Pinpoint the cell where the given text exists, returning its [x, y] midpoint coordinate. 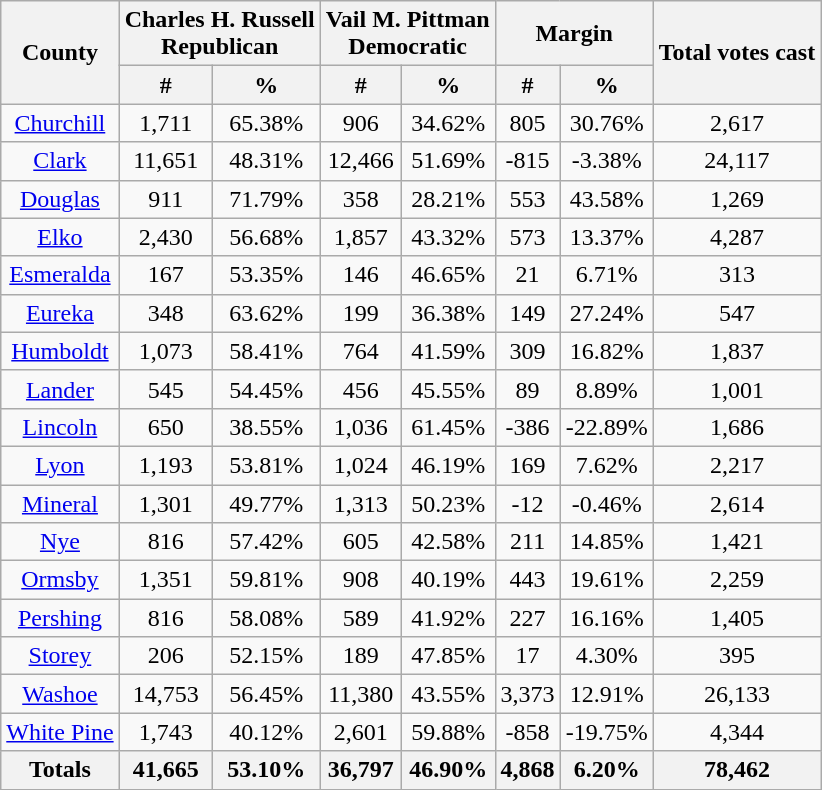
Mineral [60, 503]
56.68% [266, 237]
17 [528, 656]
-0.46% [606, 503]
14,753 [166, 694]
42.58% [448, 542]
1,711 [166, 123]
56.45% [266, 694]
Lincoln [60, 427]
Clark [60, 161]
1,837 [737, 351]
1,743 [166, 732]
59.81% [266, 580]
3,373 [528, 694]
2,617 [737, 123]
14.85% [606, 542]
-3.38% [606, 161]
53.35% [266, 275]
2,217 [737, 465]
189 [360, 656]
71.79% [266, 199]
Humboldt [60, 351]
11,651 [166, 161]
906 [360, 123]
White Pine [60, 732]
395 [737, 656]
Churchill [60, 123]
26,133 [737, 694]
1,036 [360, 427]
Elko [60, 237]
51.69% [448, 161]
43.58% [606, 199]
1,405 [737, 618]
27.24% [606, 313]
169 [528, 465]
78,462 [737, 770]
Storey [60, 656]
Margin [574, 34]
805 [528, 123]
30.76% [606, 123]
-858 [528, 732]
47.85% [448, 656]
21 [528, 275]
1,024 [360, 465]
4,287 [737, 237]
4,344 [737, 732]
2,259 [737, 580]
553 [528, 199]
38.55% [266, 427]
-815 [528, 161]
43.32% [448, 237]
1,301 [166, 503]
Totals [60, 770]
443 [528, 580]
911 [166, 199]
4,868 [528, 770]
43.55% [448, 694]
41.92% [448, 618]
58.08% [266, 618]
28.21% [448, 199]
16.82% [606, 351]
40.19% [448, 580]
1,001 [737, 389]
Total votes cast [737, 52]
1,857 [360, 237]
-19.75% [606, 732]
309 [528, 351]
908 [360, 580]
1,073 [166, 351]
456 [360, 389]
61.45% [448, 427]
2,614 [737, 503]
Eureka [60, 313]
59.88% [448, 732]
6.71% [606, 275]
764 [360, 351]
45.55% [448, 389]
7.62% [606, 465]
89 [528, 389]
46.90% [448, 770]
53.81% [266, 465]
16.16% [606, 618]
12.91% [606, 694]
545 [166, 389]
1,351 [166, 580]
199 [360, 313]
49.77% [266, 503]
1,313 [360, 503]
41,665 [166, 770]
63.62% [266, 313]
Pershing [60, 618]
57.42% [266, 542]
46.65% [448, 275]
13.37% [606, 237]
211 [528, 542]
227 [528, 618]
Charles H. RussellRepublican [220, 34]
-386 [528, 427]
Washoe [60, 694]
1,193 [166, 465]
650 [166, 427]
19.61% [606, 580]
41.59% [448, 351]
46.19% [448, 465]
Lyon [60, 465]
547 [737, 313]
146 [360, 275]
52.15% [266, 656]
1,269 [737, 199]
206 [166, 656]
313 [737, 275]
Vail M. PittmanDemocratic [408, 34]
348 [166, 313]
Esmeralda [60, 275]
2,601 [360, 732]
589 [360, 618]
58.41% [266, 351]
24,117 [737, 161]
40.12% [266, 732]
50.23% [448, 503]
2,430 [166, 237]
-12 [528, 503]
36,797 [360, 770]
Lander [60, 389]
34.62% [448, 123]
149 [528, 313]
605 [360, 542]
Ormsby [60, 580]
County [60, 52]
-22.89% [606, 427]
11,380 [360, 694]
Douglas [60, 199]
36.38% [448, 313]
6.20% [606, 770]
Nye [60, 542]
1,421 [737, 542]
53.10% [266, 770]
65.38% [266, 123]
1,686 [737, 427]
167 [166, 275]
358 [360, 199]
48.31% [266, 161]
4.30% [606, 656]
573 [528, 237]
54.45% [266, 389]
12,466 [360, 161]
8.89% [606, 389]
